Capture the cell that displays the provided text and extract its (X, Y) central coordinate. 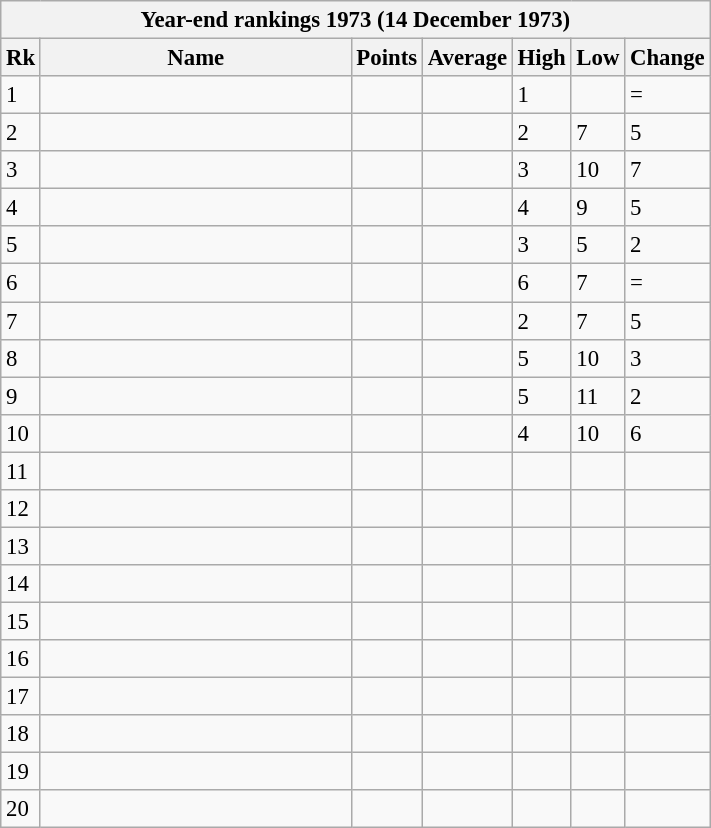
15 (21, 621)
Rk (21, 58)
13 (21, 546)
17 (21, 697)
Year-end rankings 1973 (14 December 1973) (356, 20)
Average (467, 58)
14 (21, 584)
Low (598, 58)
High (542, 58)
12 (21, 509)
Name (196, 58)
8 (21, 358)
Points (386, 58)
19 (21, 772)
Change (668, 58)
20 (21, 809)
18 (21, 734)
16 (21, 659)
